Provide the (X, Y) coordinate of the cell's center where the given text is located.  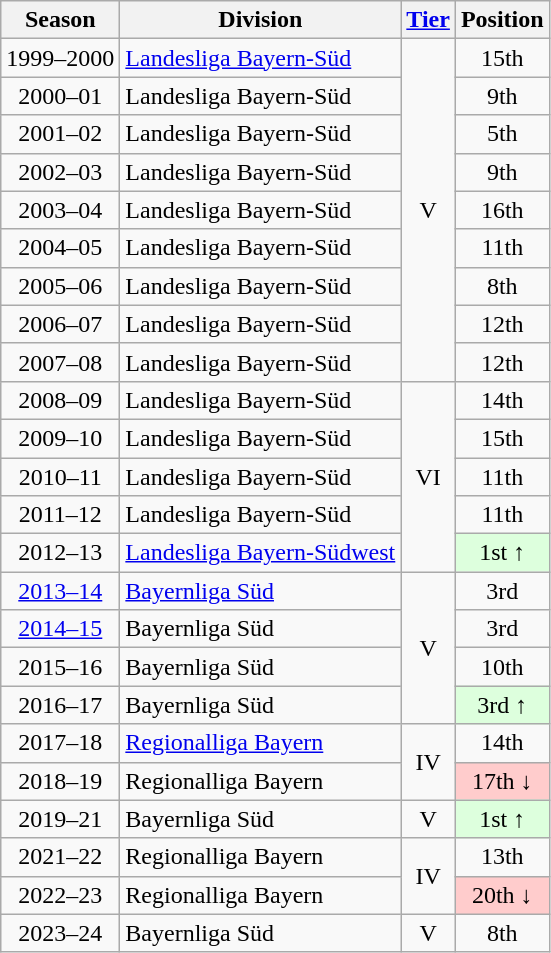
20th ↓ (502, 895)
2007–08 (60, 362)
2010–11 (60, 477)
VI (428, 476)
2003–04 (60, 210)
2013–14 (60, 591)
2002–03 (60, 172)
2018–19 (60, 781)
Season (60, 20)
2000–01 (60, 96)
10th (502, 667)
2017–18 (60, 743)
5th (502, 134)
Landesliga Bayern-Südwest (260, 553)
1999–2000 (60, 58)
2004–05 (60, 248)
2023–24 (60, 933)
2012–13 (60, 553)
13th (502, 857)
2008–09 (60, 400)
Tier (428, 20)
2011–12 (60, 515)
2022–23 (60, 895)
2001–02 (60, 134)
2016–17 (60, 705)
Position (502, 20)
17th ↓ (502, 781)
3rd ↑ (502, 705)
2005–06 (60, 286)
2021–22 (60, 857)
Division (260, 20)
2006–07 (60, 324)
16th (502, 210)
2015–16 (60, 667)
2009–10 (60, 438)
2019–21 (60, 819)
2014–15 (60, 629)
